Return [X, Y] of the center of cell containing provided text 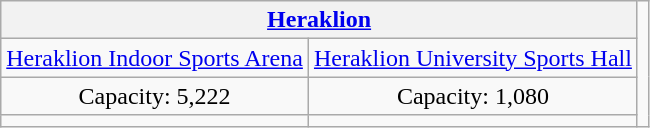
Heraklion [320, 20]
Capacity: 5,222 [155, 96]
Capacity: 1,080 [472, 96]
Heraklion Indoor Sports Arena [155, 58]
Heraklion University Sports Hall [472, 58]
